Find where the given text appears and provide that cell's center as [x, y] coordinate. 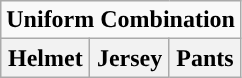
Pants [204, 58]
Helmet [46, 58]
Uniform Combination [121, 20]
Jersey [130, 58]
